Return the [X, Y] coordinate for the center point of the cell that contains the specified text.  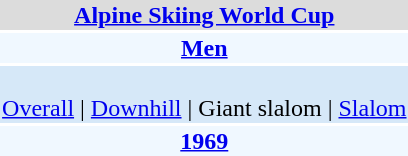
Overall | Downhill | Giant slalom | Slalom [204, 94]
1969 [204, 141]
Alpine Skiing World Cup [204, 15]
Men [204, 48]
